Return the [x, y] coordinate for the center point of the cell that contains the specified text.  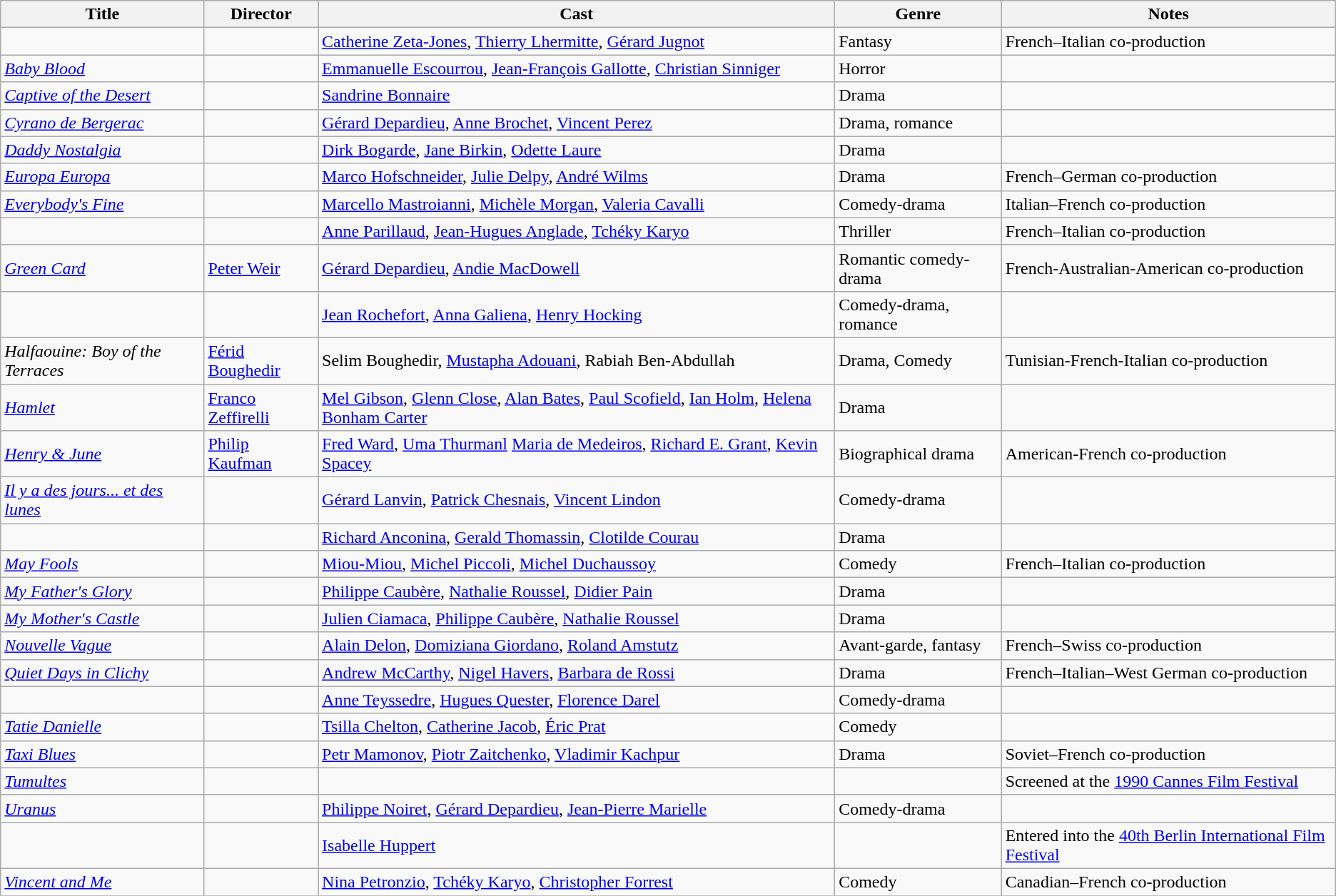
Drama, Comedy [918, 361]
Tatie Danielle [103, 727]
Philip Kaufman [261, 454]
Hamlet [103, 407]
Selim Boughedir, Mustapha Adouani, Rabiah Ben-Abdullah [577, 361]
My Father's Glory [103, 591]
Cyrano de Bergerac [103, 123]
French–German co-production [1168, 177]
Philippe Noiret, Gérard Depardieu, Jean-Pierre Marielle [577, 808]
Cast [577, 14]
Gérard Depardieu, Anne Brochet, Vincent Perez [577, 123]
Baby Blood [103, 68]
Philippe Caubère, Nathalie Roussel, Didier Pain [577, 591]
French–Swiss co-production [1168, 646]
Captive of the Desert [103, 96]
Entered into the 40th Berlin International Film Festival [1168, 845]
Férid Boughedir [261, 361]
Sandrine Bonnaire [577, 96]
Henry & June [103, 454]
Drama, romance [918, 123]
Italian–French co-production [1168, 204]
Catherine Zeta-Jones, Thierry Lhermitte, Gérard Jugnot [577, 41]
Quiet Days in Clichy [103, 673]
Il y a des jours... et des lunes [103, 501]
Title [103, 14]
Fred Ward, Uma Thurmanl Maria de Medeiros, Richard E. Grant, Kevin Spacey [577, 454]
Miou-Miou, Michel Piccoli, Michel Duchaussoy [577, 564]
Screened at the 1990 Cannes Film Festival [1168, 781]
Andrew McCarthy, Nigel Havers, Barbara de Rossi [577, 673]
Marco Hofschneider, Julie Delpy, André Wilms [577, 177]
May Fools [103, 564]
Peter Weir [261, 268]
Notes [1168, 14]
Avant-garde, fantasy [918, 646]
Europa Europa [103, 177]
Julien Ciamaca, Philippe Caubère, Nathalie Roussel [577, 618]
Uranus [103, 808]
Anne Teyssedre, Hugues Quester, Florence Darel [577, 700]
American-French co-production [1168, 454]
Daddy Nostalgia [103, 150]
Franco Zeffirelli [261, 407]
Marcello Mastroianni, Michèle Morgan, Valeria Cavalli [577, 204]
Comedy-drama, romance [918, 314]
Halfaouine: Boy of the Terraces [103, 361]
Biographical drama [918, 454]
Taxi Blues [103, 754]
Isabelle Huppert [577, 845]
Tunisian-French-Italian co-production [1168, 361]
Nouvelle Vague [103, 646]
Vincent and Me [103, 882]
Mel Gibson, Glenn Close, Alan Bates, Paul Scofield, Ian Holm, Helena Bonham Carter [577, 407]
Tsilla Chelton, Catherine Jacob, Éric Prat [577, 727]
Gérard Lanvin, Patrick Chesnais, Vincent Lindon [577, 501]
Director [261, 14]
Gérard Depardieu, Andie MacDowell [577, 268]
Petr Mamonov, Piotr Zaitchenko, Vladimir Kachpur [577, 754]
Thriller [918, 231]
Dirk Bogarde, Jane Birkin, Odette Laure [577, 150]
Emmanuelle Escourrou, Jean-François Gallotte, Christian Sinniger [577, 68]
My Mother's Castle [103, 618]
Everybody's Fine [103, 204]
French–Italian–West German co-production [1168, 673]
French-Australian-American co-production [1168, 268]
Canadian–French co-production [1168, 882]
Genre [918, 14]
Soviet–French co-production [1168, 754]
Richard Anconina, Gerald Thomassin, Clotilde Courau [577, 537]
Horror [918, 68]
Fantasy [918, 41]
Romantic comedy-drama [918, 268]
Green Card [103, 268]
Jean Rochefort, Anna Galiena, Henry Hocking [577, 314]
Anne Parillaud, Jean-Hugues Anglade, Tchéky Karyo [577, 231]
Alain Delon, Domiziana Giordano, Roland Amstutz [577, 646]
Tumultes [103, 781]
Nina Petronzio, Tchéky Karyo, Christopher Forrest [577, 882]
